Search for the cell housing the specified text and yield its [X, Y] center coordinate. 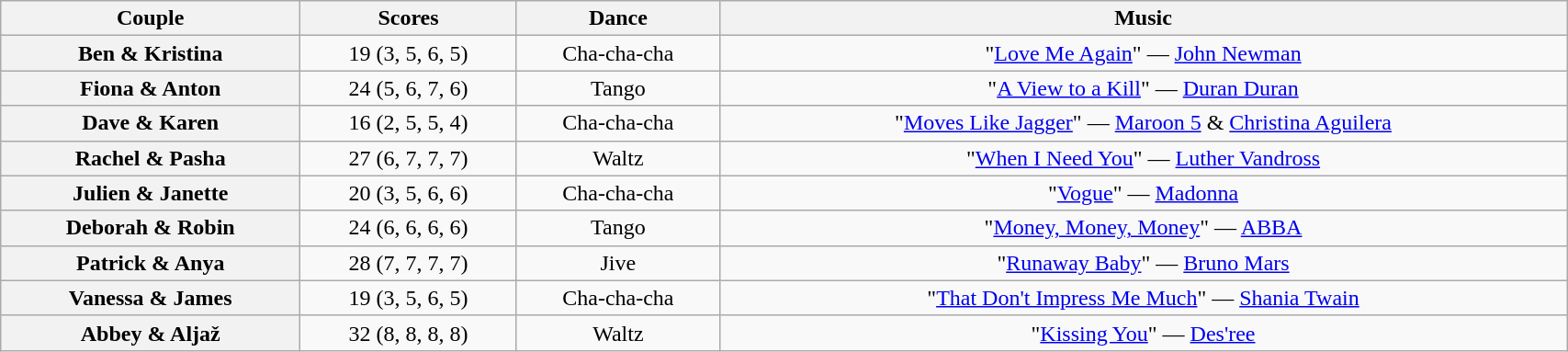
Dave & Karen [151, 123]
16 (2, 5, 5, 4) [409, 123]
Music [1143, 18]
Julien & Janette [151, 193]
Rachel & Pasha [151, 158]
Jive [617, 263]
Dance [617, 18]
Abbey & Aljaž [151, 333]
"Money, Money, Money" — ABBA [1143, 228]
"A View to a Kill" — Duran Duran [1143, 88]
20 (3, 5, 6, 6) [409, 193]
32 (8, 8, 8, 8) [409, 333]
"Vogue" — Madonna [1143, 193]
Fiona & Anton [151, 88]
Deborah & Robin [151, 228]
Vanessa & James [151, 298]
24 (6, 6, 6, 6) [409, 228]
"Runaway Baby" — Bruno Mars [1143, 263]
"That Don't Impress Me Much" — Shania Twain [1143, 298]
27 (6, 7, 7, 7) [409, 158]
Patrick & Anya [151, 263]
"Love Me Again" — John Newman [1143, 53]
"When I Need You" — Luther Vandross [1143, 158]
24 (5, 6, 7, 6) [409, 88]
"Kissing You" — Des'ree [1143, 333]
28 (7, 7, 7, 7) [409, 263]
Ben & Kristina [151, 53]
Scores [409, 18]
Couple [151, 18]
"Moves Like Jagger" — Maroon 5 & Christina Aguilera [1143, 123]
